Find where the given text appears and provide that cell's center as (X, Y) coordinate. 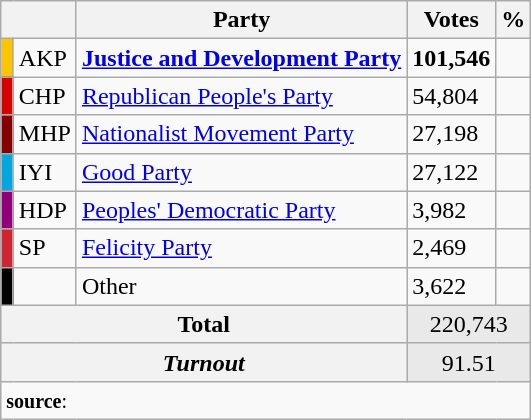
27,122 (452, 172)
Other (241, 286)
CHP (44, 96)
AKP (44, 58)
220,743 (469, 324)
HDP (44, 210)
Peoples' Democratic Party (241, 210)
27,198 (452, 134)
54,804 (452, 96)
MHP (44, 134)
% (514, 20)
Republican People's Party (241, 96)
Total (204, 324)
Felicity Party (241, 248)
3,982 (452, 210)
Nationalist Movement Party (241, 134)
Justice and Development Party (241, 58)
101,546 (452, 58)
Good Party (241, 172)
91.51 (469, 362)
Party (241, 20)
Turnout (204, 362)
3,622 (452, 286)
SP (44, 248)
2,469 (452, 248)
IYI (44, 172)
Votes (452, 20)
source: (266, 400)
